Pinpoint the cell where the given text exists, returning its (x, y) midpoint coordinate. 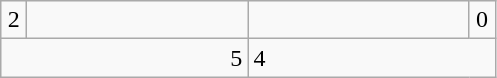
0 (482, 20)
5 (124, 58)
2 (14, 20)
4 (372, 58)
